For the text-containing cell, return its midpoint in [x, y] coordinate format. 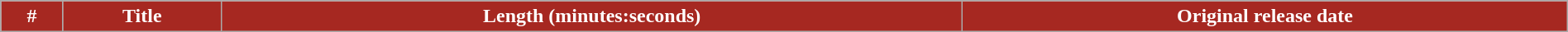
Title [142, 16]
Original release date [1265, 16]
# [31, 16]
Length (minutes:seconds) [592, 16]
